Return the [X, Y] coordinate for the center point of the cell that contains the specified text.  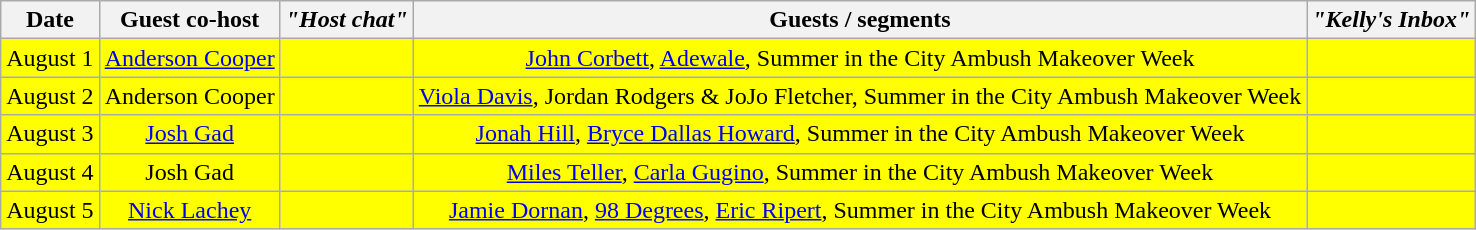
Jamie Dornan, 98 Degrees, Eric Ripert, Summer in the City Ambush Makeover Week [860, 210]
August 4 [50, 172]
Jonah Hill, Bryce Dallas Howard, Summer in the City Ambush Makeover Week [860, 134]
Guest co-host [190, 20]
August 2 [50, 96]
August 5 [50, 210]
"Host chat" [346, 20]
Viola Davis, Jordan Rodgers & JoJo Fletcher, Summer in the City Ambush Makeover Week [860, 96]
John Corbett, Adewale, Summer in the City Ambush Makeover Week [860, 58]
August 3 [50, 134]
Guests / segments [860, 20]
Nick Lachey [190, 210]
"Kelly's Inbox" [1392, 20]
August 1 [50, 58]
Date [50, 20]
Miles Teller, Carla Gugino, Summer in the City Ambush Makeover Week [860, 172]
